Identify which cell holds the provided text, then report its (x, y) central coordinate. 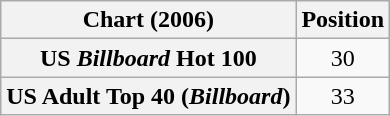
30 (343, 58)
Chart (2006) (148, 20)
33 (343, 96)
US Billboard Hot 100 (148, 58)
Position (343, 20)
US Adult Top 40 (Billboard) (148, 96)
